Locate the cell with the specified text and output its [X, Y] center coordinate. 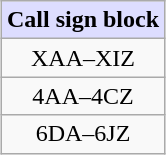
6DA–6JZ [82, 134]
XAA–XIZ [82, 58]
Call sign block [82, 20]
4AA–4CZ [82, 96]
